Identify which cell holds the provided text, then report its [x, y] central coordinate. 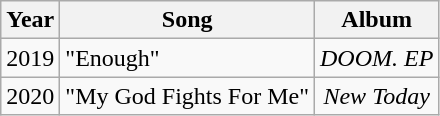
Song [188, 20]
DOOM. EP [377, 58]
2019 [30, 58]
New Today [377, 96]
Year [30, 20]
2020 [30, 96]
"My God Fights For Me" [188, 96]
"Enough" [188, 58]
Album [377, 20]
